Scan for the cell matching the given text and deliver its [x, y] coordinate at center. 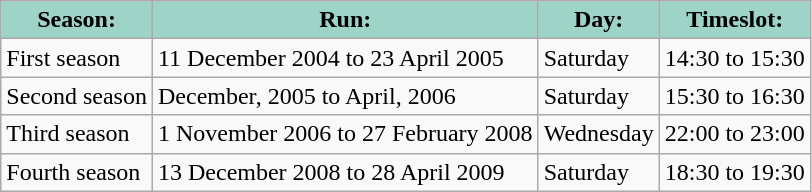
Wednesday [598, 134]
11 December 2004 to 23 April 2005 [345, 58]
December, 2005 to April, 2006 [345, 96]
14:30 to 15:30 [734, 58]
Timeslot: [734, 20]
1 November 2006 to 27 February 2008 [345, 134]
Fourth season [77, 172]
First season [77, 58]
18:30 to 19:30 [734, 172]
Third season [77, 134]
Second season [77, 96]
Season: [77, 20]
22:00 to 23:00 [734, 134]
13 December 2008 to 28 April 2009 [345, 172]
Day: [598, 20]
15:30 to 16:30 [734, 96]
Run: [345, 20]
